Search for the cell housing the specified text and yield its [X, Y] center coordinate. 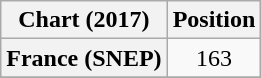
Chart (2017) [84, 20]
France (SNEP) [84, 58]
Position [214, 20]
163 [214, 58]
